Search for the cell housing the specified text and yield its [X, Y] center coordinate. 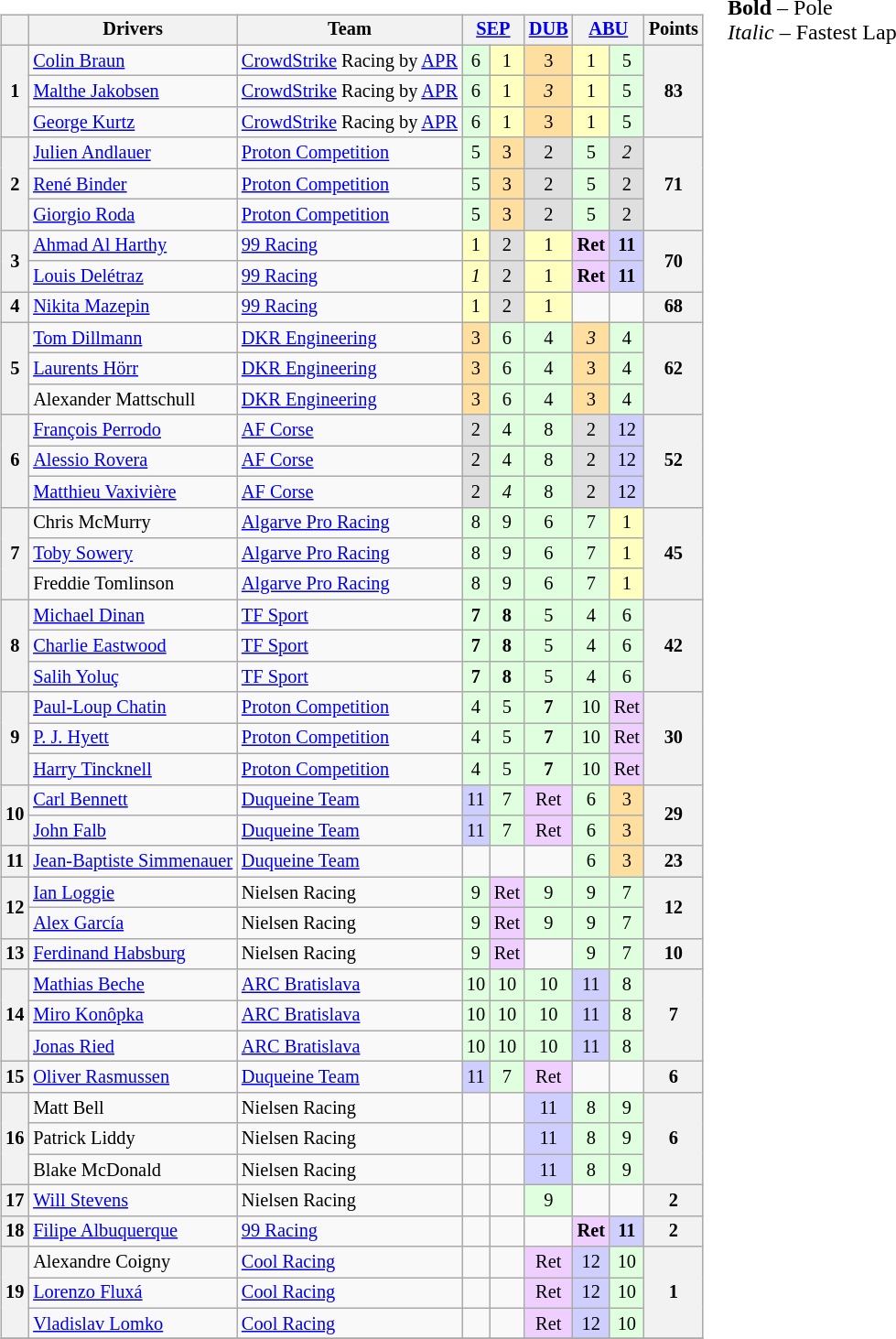
Lorenzo Fluxá [133, 1293]
68 [674, 308]
Matthieu Vaxivière [133, 491]
19 [15, 1292]
Will Stevens [133, 1201]
Julien Andlauer [133, 153]
Michael Dinan [133, 615]
14 [15, 1016]
Filipe Albuquerque [133, 1231]
Tom Dillmann [133, 338]
Giorgio Roda [133, 215]
Patrick Liddy [133, 1139]
70 [674, 260]
Alexandre Coigny [133, 1262]
John Falb [133, 831]
Ferdinand Habsburg [133, 954]
Toby Sowery [133, 554]
P. J. Hyett [133, 739]
83 [674, 92]
Nikita Mazepin [133, 308]
Oliver Rasmussen [133, 1077]
Ahmad Al Harthy [133, 245]
ABU [609, 30]
Vladislav Lomko [133, 1323]
René Binder [133, 184]
Jean-Baptiste Simmenauer [133, 861]
Charlie Eastwood [133, 646]
23 [674, 861]
SEP [493, 30]
13 [15, 954]
François Perrodo [133, 430]
Alessio Rovera [133, 461]
Team [350, 30]
29 [674, 815]
Paul-Loup Chatin [133, 707]
Chris McMurry [133, 523]
42 [674, 646]
17 [15, 1201]
30 [674, 738]
Alexander Mattschull [133, 400]
45 [674, 553]
Mathias Beche [133, 985]
71 [674, 183]
15 [15, 1077]
Matt Bell [133, 1108]
Carl Bennett [133, 800]
Drivers [133, 30]
Alex García [133, 923]
Ian Loggie [133, 892]
Blake McDonald [133, 1170]
Malthe Jakobsen [133, 92]
Freddie Tomlinson [133, 584]
52 [674, 461]
Jonas Ried [133, 1046]
DUB [549, 30]
George Kurtz [133, 123]
Miro Konôpka [133, 1016]
Colin Braun [133, 60]
16 [15, 1139]
Louis Delétraz [133, 276]
62 [674, 368]
Laurents Hörr [133, 369]
18 [15, 1231]
Harry Tincknell [133, 769]
Points [674, 30]
Salih Yoluç [133, 676]
